For the text-containing cell, return its midpoint in (X, Y) coordinate format. 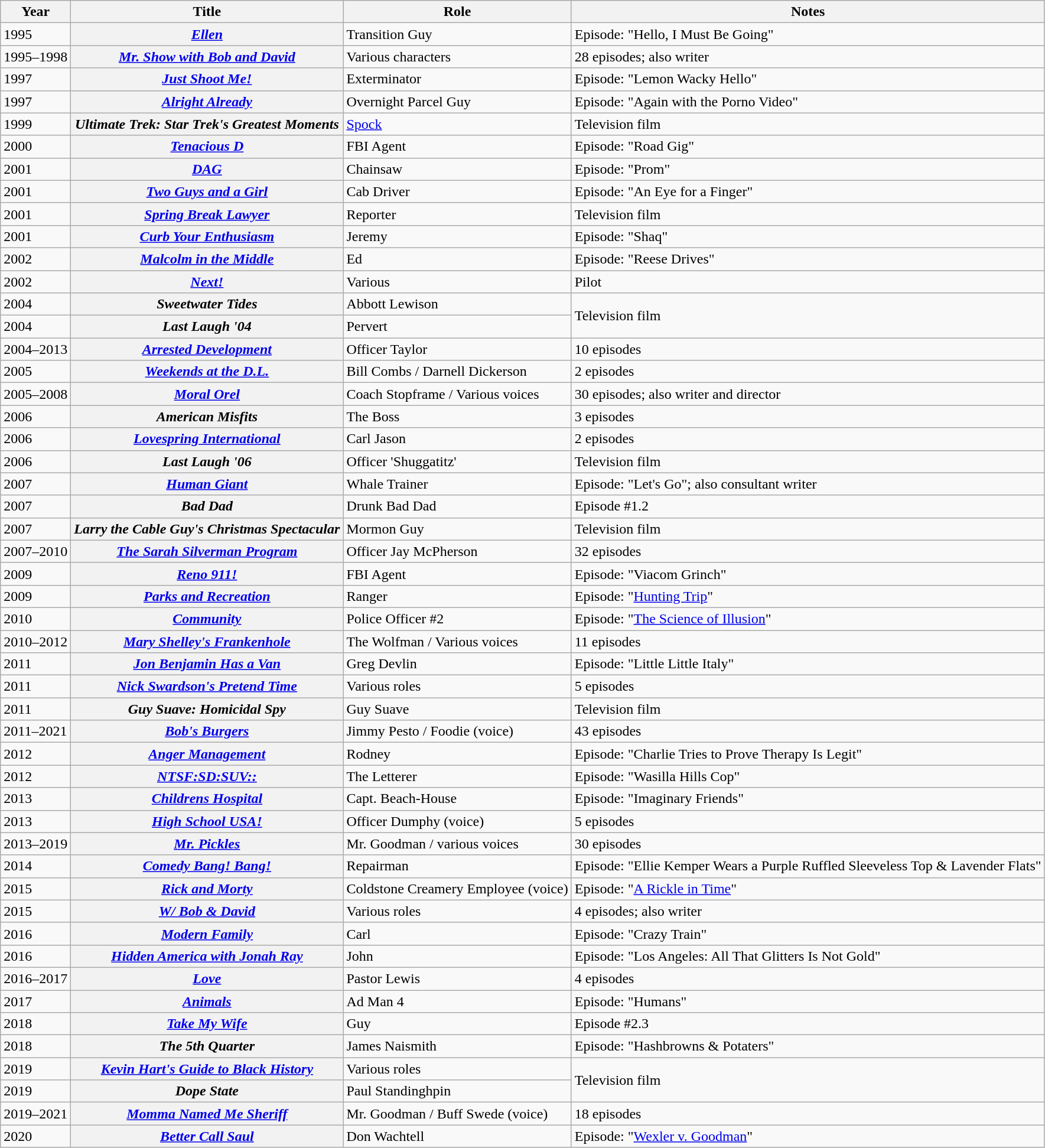
Last Laugh '04 (207, 327)
The Sarah Silverman Program (207, 551)
Pastor Lewis (457, 978)
Officer Taylor (457, 349)
Carl Jason (457, 439)
2019–2021 (35, 1114)
Episode: "Hashbrowns & Potaters" (808, 1046)
The Boss (457, 417)
1995–1998 (35, 57)
DAG (207, 169)
Capt. Beach-House (457, 799)
Lovespring International (207, 439)
Exterminator (457, 79)
2007–2010 (35, 551)
Overnight Parcel Guy (457, 102)
Police Officer #2 (457, 619)
18 episodes (808, 1114)
Pilot (808, 282)
Spock (457, 124)
Jon Benjamin Has a Van (207, 664)
Mary Shelley's Frankenhole (207, 641)
1995 (35, 34)
Dope State (207, 1091)
Episode: "Hunting Trip" (808, 596)
Ellen (207, 34)
Ultimate Trek: Star Trek's Greatest Moments (207, 124)
Episode: "Reese Drives" (808, 259)
Childrens Hospital (207, 799)
28 episodes; also writer (808, 57)
Weekends at the D.L. (207, 372)
Just Shoot Me! (207, 79)
Episode: "Crazy Train" (808, 934)
Episode: "Let's Go"; also consultant writer (808, 484)
Community (207, 619)
Whale Trainer (457, 484)
Episode: "Wexler v. Goodman" (808, 1136)
Ad Man 4 (457, 1001)
James Naismith (457, 1046)
Curb Your Enthusiasm (207, 236)
43 episodes (808, 731)
Episode: "Ellie Kemper Wears a Purple Ruffled Sleeveless Top & Lavender Flats" (808, 866)
Episode: "A Rickle in Time" (808, 889)
Episode: "Hello, I Must Be Going" (808, 34)
Next! (207, 282)
Episode: "Viacom Grinch" (808, 574)
10 episodes (808, 349)
30 episodes (808, 844)
Episode: "Wasilla Hills Cop" (808, 776)
Guy Suave: Homicidal Spy (207, 709)
1999 (35, 124)
2013–2019 (35, 844)
Role (457, 12)
Episode: "Los Angeles: All That Glitters Is Not Gold" (808, 956)
Anger Management (207, 754)
2010–2012 (35, 641)
Episode: "Imaginary Friends" (808, 799)
The Letterer (457, 776)
NTSF:SD:SUV:: (207, 776)
Love (207, 978)
Episode: "The Science of Illusion" (808, 619)
Episode: "Road Gig" (808, 147)
The 5th Quarter (207, 1046)
Abbott Lewison (457, 304)
Episode: "Charlie Tries to Prove Therapy Is Legit" (808, 754)
Cab Driver (457, 191)
Guy Suave (457, 709)
Larry the Cable Guy's Christmas Spectacular (207, 529)
30 episodes; also writer and director (808, 394)
Episode: "Lemon Wacky Hello" (808, 79)
Tenacious D (207, 147)
32 episodes (808, 551)
Transition Guy (457, 34)
Better Call Saul (207, 1136)
2017 (35, 1001)
Spring Break Lawyer (207, 214)
Comedy Bang! Bang! (207, 866)
2010 (35, 619)
Modern Family (207, 934)
Coach Stopframe / Various voices (457, 394)
4 episodes; also writer (808, 911)
Carl (457, 934)
Last Laugh '06 (207, 461)
Alright Already (207, 102)
Mr. Pickles (207, 844)
Mr. Goodman / Buff Swede (voice) (457, 1114)
Guy (457, 1024)
Two Guys and a Girl (207, 191)
Episode: "Prom" (808, 169)
2014 (35, 866)
2011–2021 (35, 731)
Nick Swardson's Pretend Time (207, 687)
Jimmy Pesto / Foodie (voice) (457, 731)
Ed (457, 259)
Repairman (457, 866)
High School USA! (207, 821)
Don Wachtell (457, 1136)
11 episodes (808, 641)
2005 (35, 372)
Coldstone Creamery Employee (voice) (457, 889)
The Wolfman / Various voices (457, 641)
Arrested Development (207, 349)
Episode #2.3 (808, 1024)
Year (35, 12)
Animals (207, 1001)
Malcolm in the Middle (207, 259)
Rick and Morty (207, 889)
American Misfits (207, 417)
Episode #1.2 (808, 506)
Moral Orel (207, 394)
Episode: "Humans" (808, 1001)
Bob's Burgers (207, 731)
Episode: "Shaq" (808, 236)
Mr. Show with Bob and David (207, 57)
Parks and Recreation (207, 596)
Officer Jay McPherson (457, 551)
Paul Standinghpin (457, 1091)
4 episodes (808, 978)
Take My Wife (207, 1024)
W/ Bob & David (207, 911)
2016–2017 (35, 978)
2005–2008 (35, 394)
Officer 'Shuggatitz' (457, 461)
Jeremy (457, 236)
Human Giant (207, 484)
Mr. Goodman / various voices (457, 844)
2000 (35, 147)
Pervert (457, 327)
Reno 911! (207, 574)
John (457, 956)
Momma Named Me Sheriff (207, 1114)
Various (457, 282)
Sweetwater Tides (207, 304)
Episode: "Little Little Italy" (808, 664)
2020 (35, 1136)
Kevin Hart's Guide to Black History (207, 1069)
Mormon Guy (457, 529)
Reporter (457, 214)
Ranger (457, 596)
Rodney (457, 754)
Episode: "Again with the Porno Video" (808, 102)
Drunk Bad Dad (457, 506)
Various characters (457, 57)
Officer Dumphy (voice) (457, 821)
Episode: "An Eye for a Finger" (808, 191)
Greg Devlin (457, 664)
Bill Combs / Darnell Dickerson (457, 372)
3 episodes (808, 417)
Notes (808, 12)
Chainsaw (457, 169)
2004–2013 (35, 349)
Hidden America with Jonah Ray (207, 956)
Bad Dad (207, 506)
Title (207, 12)
